Return (x, y) of the center of cell containing provided text 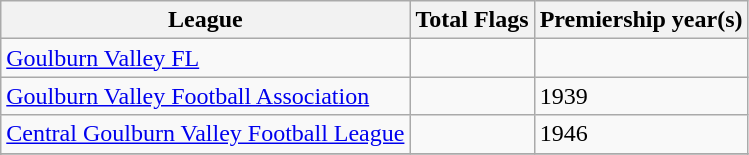
1946 (641, 134)
Premiership year(s) (641, 20)
Goulburn Valley Football Association (206, 96)
League (206, 20)
1939 (641, 96)
Goulburn Valley FL (206, 58)
Total Flags (472, 20)
Central Goulburn Valley Football League (206, 134)
